Locate the cell with the specified text and output its (X, Y) center coordinate. 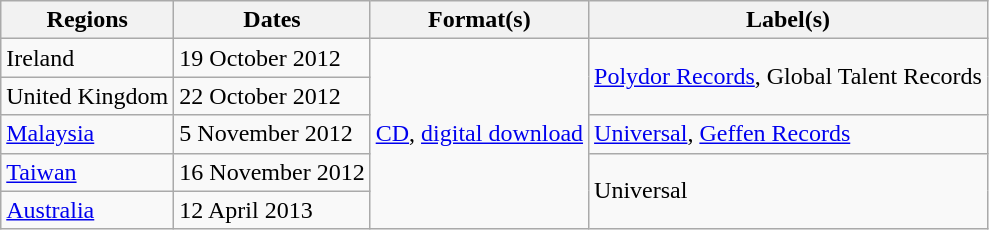
Universal, Geffen Records (788, 134)
Australia (88, 210)
Dates (272, 20)
United Kingdom (88, 96)
Label(s) (788, 20)
CD, digital download (479, 134)
19 October 2012 (272, 58)
Format(s) (479, 20)
Universal (788, 191)
Taiwan (88, 172)
Malaysia (88, 134)
5 November 2012 (272, 134)
22 October 2012 (272, 96)
Regions (88, 20)
12 April 2013 (272, 210)
Ireland (88, 58)
Polydor Records, Global Talent Records (788, 77)
16 November 2012 (272, 172)
